Find where the given text appears and provide that cell's center as (x, y) coordinate. 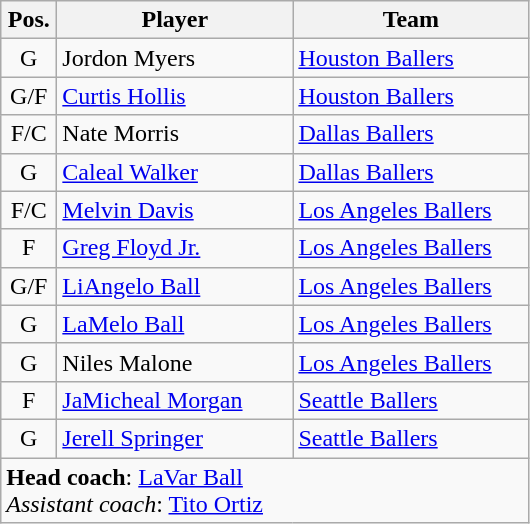
JaMicheal Morgan (175, 400)
Melvin Davis (175, 210)
Team (411, 20)
Caleal Walker (175, 172)
Curtis Hollis (175, 96)
Nate Morris (175, 134)
LiAngelo Ball (175, 286)
Greg Floyd Jr. (175, 248)
Niles Malone (175, 362)
Jordon Myers (175, 58)
LaMelo Ball (175, 324)
Jerell Springer (175, 438)
Head coach: LaVar BallAssistant coach: Tito Ortiz (265, 490)
Pos. (29, 20)
Player (175, 20)
